Extract the (x, y) coordinate from the center of the cell holding the provided text.  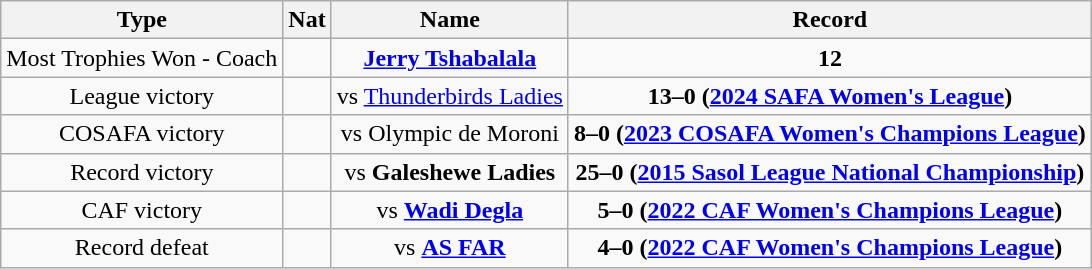
Type (142, 20)
Jerry Tshabalala (450, 58)
5–0 (2022 CAF Women's Champions League) (830, 210)
4–0 (2022 CAF Women's Champions League) (830, 248)
8–0 (2023 COSAFA Women's Champions League) (830, 134)
Most Trophies Won - Coach (142, 58)
Record (830, 20)
vs Galeshewe Ladies (450, 172)
League victory (142, 96)
13–0 (2024 SAFA Women's League) (830, 96)
25–0 (2015 Sasol League National Championship) (830, 172)
Record defeat (142, 248)
Nat (307, 20)
vs Thunderbirds Ladies (450, 96)
CAF victory (142, 210)
COSAFA victory (142, 134)
Record victory (142, 172)
vs Olympic de Moroni (450, 134)
vs Wadi Degla (450, 210)
Name (450, 20)
12 (830, 58)
vs AS FAR (450, 248)
